Pinpoint the cell where the given text exists, returning its [X, Y] midpoint coordinate. 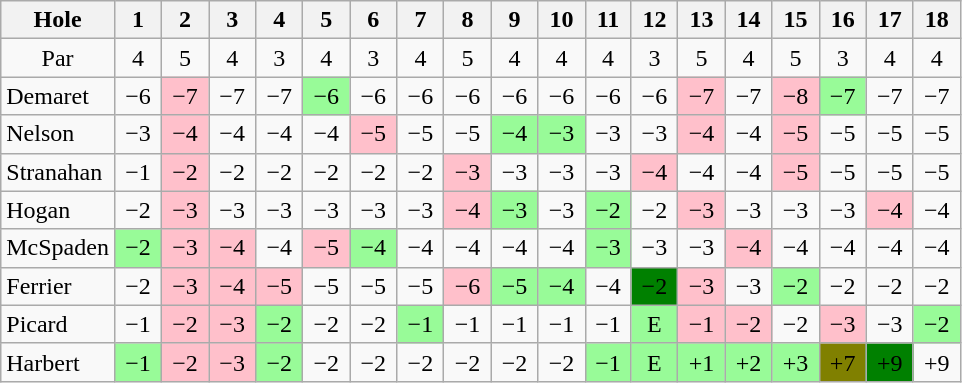
+2 [748, 362]
Picard [58, 324]
6 [374, 20]
Harbert [58, 362]
13 [702, 20]
10 [562, 20]
2 [186, 20]
16 [842, 20]
15 [796, 20]
17 [890, 20]
Hole [58, 20]
Par [58, 58]
Ferrier [58, 286]
Hogan [58, 210]
1 [138, 20]
+3 [796, 362]
18 [936, 20]
7 [420, 20]
+1 [702, 362]
11 [608, 20]
−8 [796, 96]
14 [748, 20]
8 [468, 20]
Demaret [58, 96]
12 [654, 20]
Stranahan [58, 172]
Nelson [58, 134]
McSpaden [58, 248]
9 [514, 20]
+7 [842, 362]
